Scan for the cell matching the given text and deliver its [x, y] coordinate at center. 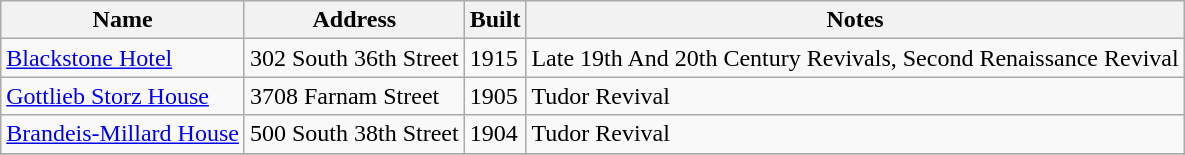
Address [354, 20]
Brandeis-Millard House [123, 134]
Blackstone Hotel [123, 58]
500 South 38th Street [354, 134]
1915 [495, 58]
Name [123, 20]
Notes [855, 20]
Built [495, 20]
1905 [495, 96]
1904 [495, 134]
3708 Farnam Street [354, 96]
Gottlieb Storz House [123, 96]
302 South 36th Street [354, 58]
Late 19th And 20th Century Revivals, Second Renaissance Revival [855, 58]
